Find where the given text appears and provide that cell's center as [x, y] coordinate. 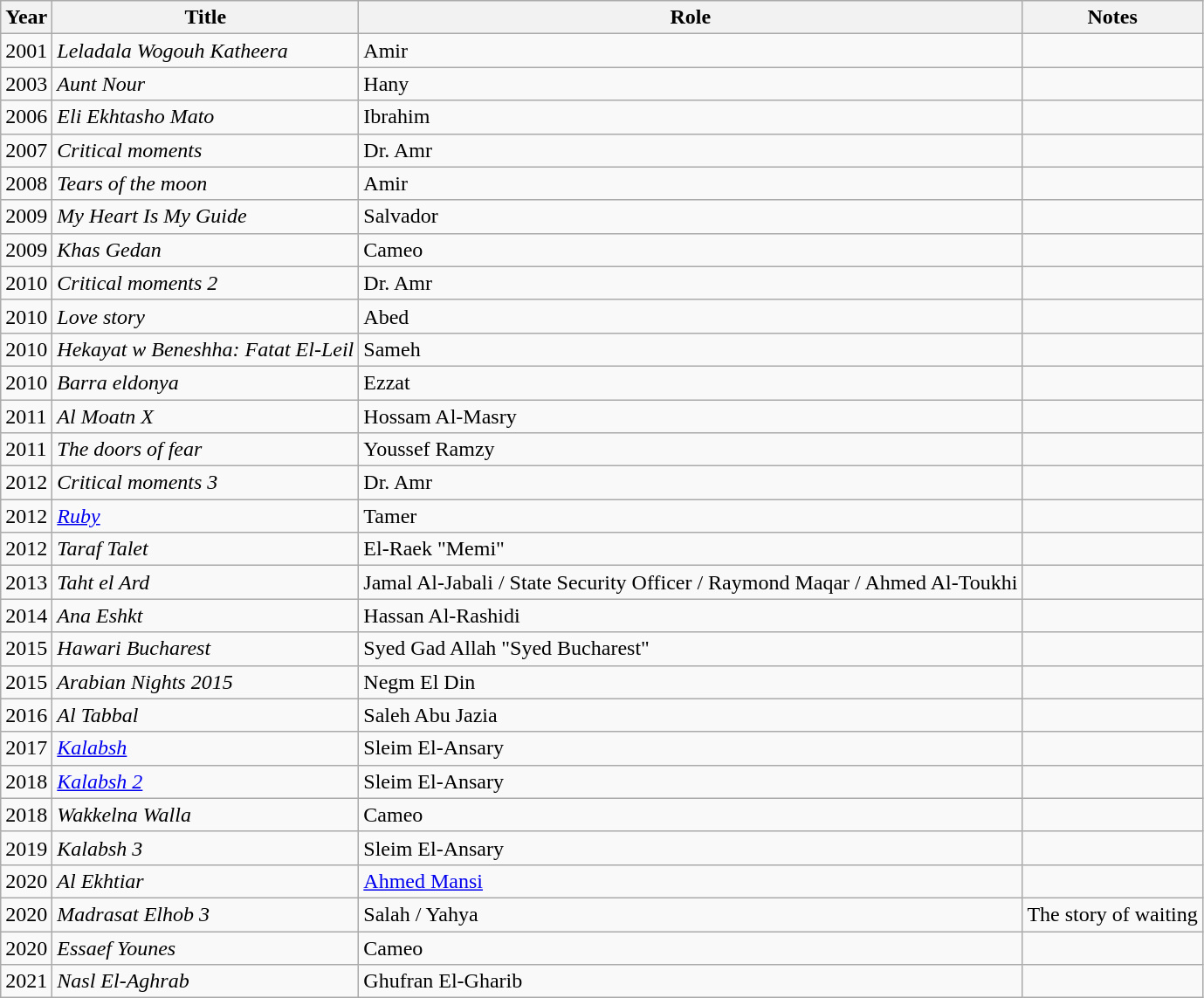
Al Moatn X [206, 416]
Love story [206, 316]
Critical moments 2 [206, 283]
Youssef Ramzy [691, 450]
Sameh [691, 349]
Title [206, 17]
Abed [691, 316]
Al Tabbal [206, 715]
2003 [26, 84]
2007 [26, 150]
Nasl El-Aghrab [206, 981]
Leladala Wogouh Katheera [206, 51]
Kalabsh 2 [206, 781]
Ibrahim [691, 117]
Critical moments [206, 150]
2006 [26, 117]
Ana Eshkt [206, 616]
Al Ekhtiar [206, 881]
Madrasat Elhob 3 [206, 914]
Eli Ekhtasho Mato [206, 117]
Ghufran El-Gharib [691, 981]
The story of waiting [1112, 914]
2013 [26, 582]
2014 [26, 616]
Hany [691, 84]
Barra eldonya [206, 382]
2008 [26, 183]
Tears of the moon [206, 183]
Jamal Al-Jabali / State Security Officer / Raymond Maqar / Ahmed Al-Toukhi [691, 582]
2016 [26, 715]
Tamer [691, 516]
Ruby [206, 516]
Khas Gedan [206, 250]
Hekayat w Beneshha: Fatat El-Leil [206, 349]
Notes [1112, 17]
Role [691, 17]
Wakkelna Walla [206, 815]
Taraf Talet [206, 549]
Kalabsh 3 [206, 848]
Kalabsh [206, 748]
Hawari Bucharest [206, 649]
Arabian Nights 2015 [206, 682]
Salah / Yahya [691, 914]
Essaef Younes [206, 947]
Saleh Abu Jazia [691, 715]
Aunt Nour [206, 84]
2021 [26, 981]
Hassan Al-Rashidi [691, 616]
Salvador [691, 217]
Taht el Ard [206, 582]
My Heart Is My Guide [206, 217]
El-Raek "Memi" [691, 549]
Ahmed Mansi [691, 881]
2019 [26, 848]
Critical moments 3 [206, 483]
Negm El Din [691, 682]
Year [26, 17]
Ezzat [691, 382]
2017 [26, 748]
2001 [26, 51]
The doors of fear [206, 450]
Syed Gad Allah "Syed Bucharest" [691, 649]
Hossam Al-Masry [691, 416]
